Determine the (X, Y) coordinate at the center of the cell enclosing the given text.  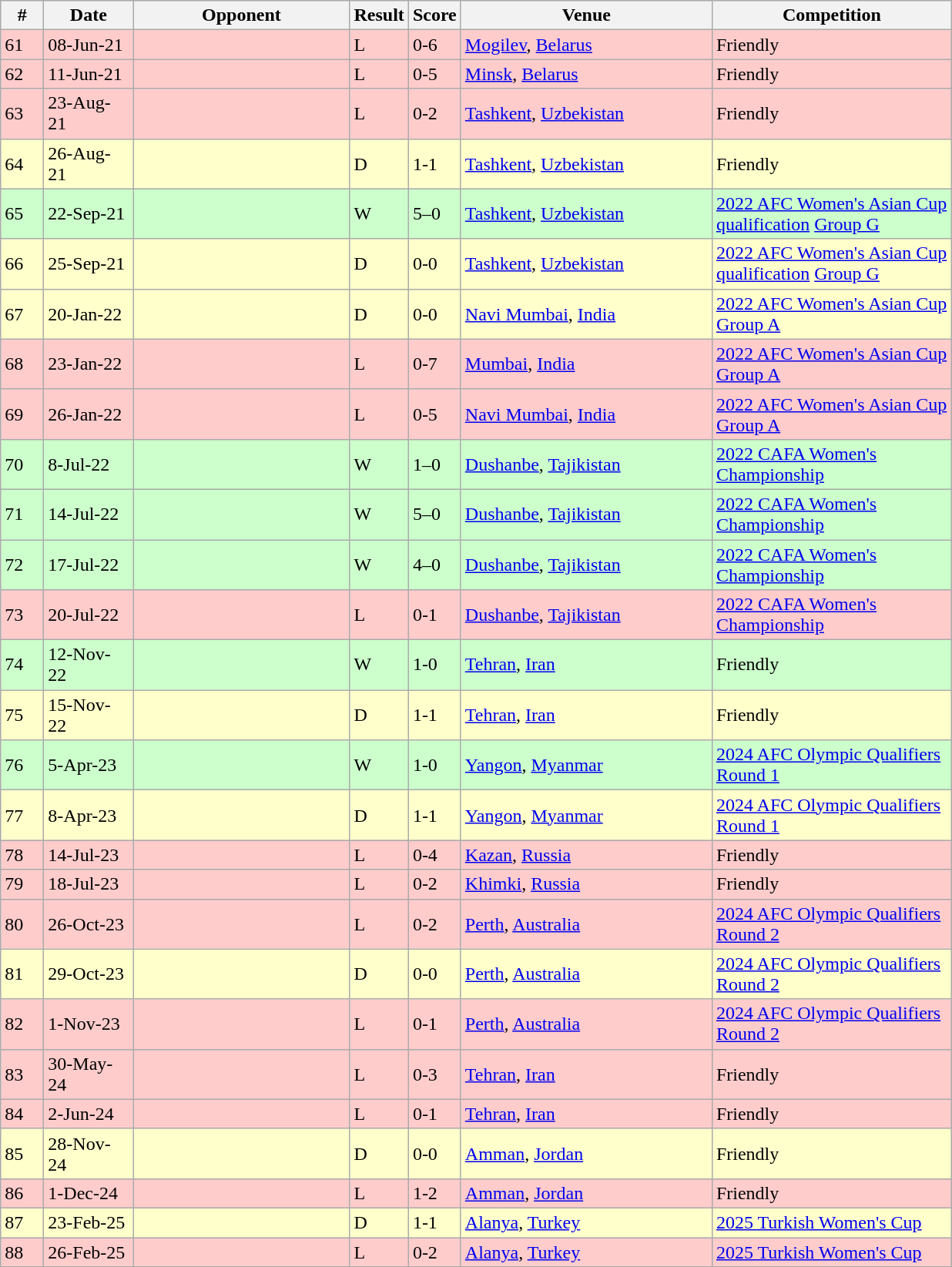
85 (22, 1154)
20-Jan-22 (89, 314)
77 (22, 815)
87 (22, 1222)
23-Aug-21 (89, 114)
1-Nov-23 (89, 1024)
75 (22, 715)
17-Jul-22 (89, 564)
0-4 (434, 855)
23-Jan-22 (89, 364)
# (22, 15)
8-Jul-22 (89, 464)
20-Jul-22 (89, 615)
82 (22, 1024)
Date (89, 15)
15-Nov-22 (89, 715)
76 (22, 766)
Mogilev, Belarus (586, 45)
1–0 (434, 464)
Kazan, Russia (586, 855)
83 (22, 1074)
78 (22, 855)
26-Oct-23 (89, 924)
71 (22, 515)
62 (22, 74)
08-Jun-21 (89, 45)
1-2 (434, 1193)
14-Jul-22 (89, 515)
81 (22, 974)
84 (22, 1114)
18-Jul-23 (89, 884)
80 (22, 924)
68 (22, 364)
70 (22, 464)
63 (22, 114)
Competition (832, 15)
29-Oct-23 (89, 974)
74 (22, 665)
26-Feb-25 (89, 1252)
2-Jun-24 (89, 1114)
88 (22, 1252)
11-Jun-21 (89, 74)
23-Feb-25 (89, 1222)
14-Jul-23 (89, 855)
72 (22, 564)
64 (22, 163)
Opponent (242, 15)
69 (22, 414)
8-Apr-23 (89, 815)
1-Dec-24 (89, 1193)
12-Nov-22 (89, 665)
Minsk, Belarus (586, 74)
61 (22, 45)
Result (379, 15)
5-Apr-23 (89, 766)
26-Aug-21 (89, 163)
67 (22, 314)
4–0 (434, 564)
Venue (586, 15)
66 (22, 263)
79 (22, 884)
0-3 (434, 1074)
0-7 (434, 364)
Khimki, Russia (586, 884)
25-Sep-21 (89, 263)
28-Nov-24 (89, 1154)
Mumbai, India (586, 364)
30-May-24 (89, 1074)
22-Sep-21 (89, 214)
86 (22, 1193)
0-6 (434, 45)
73 (22, 615)
Score (434, 15)
65 (22, 214)
26-Jan-22 (89, 414)
